Find where the given text appears and provide that cell's center as [X, Y] coordinate. 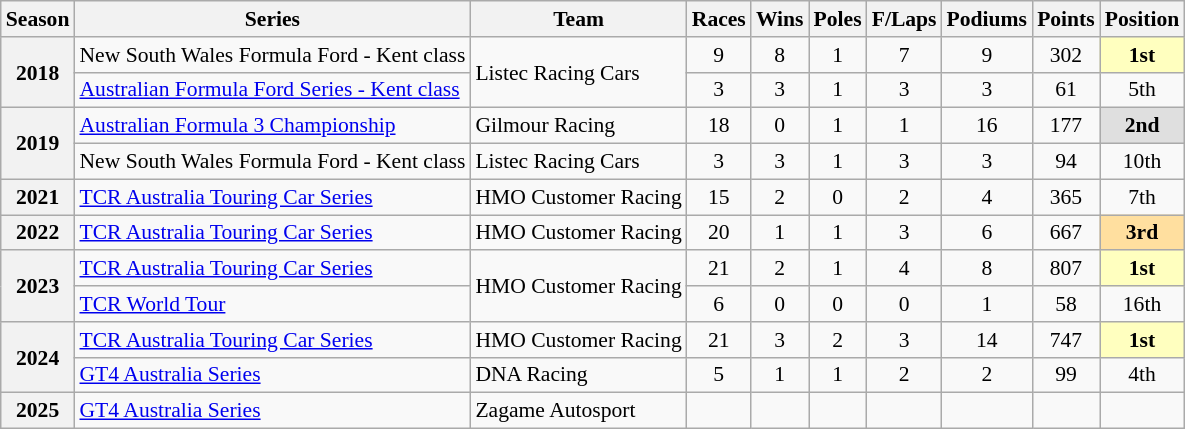
Wins [780, 19]
15 [719, 197]
Position [1142, 19]
10th [1142, 162]
7th [1142, 197]
61 [1066, 90]
3rd [1142, 233]
Podiums [988, 19]
807 [1066, 269]
16 [988, 126]
16th [1142, 304]
667 [1066, 233]
5 [719, 375]
Australian Formula Ford Series - Kent class [272, 90]
F/Laps [904, 19]
2025 [38, 411]
4th [1142, 375]
Team [578, 19]
14 [988, 340]
2023 [38, 286]
302 [1066, 55]
94 [1066, 162]
2024 [38, 358]
Points [1066, 19]
Gilmour Racing [578, 126]
2022 [38, 233]
2018 [38, 72]
747 [1066, 340]
2nd [1142, 126]
58 [1066, 304]
365 [1066, 197]
Poles [838, 19]
Series [272, 19]
Zagame Autosport [578, 411]
2021 [38, 197]
2019 [38, 144]
Season [38, 19]
DNA Racing [578, 375]
20 [719, 233]
5th [1142, 90]
TCR World Tour [272, 304]
Australian Formula 3 Championship [272, 126]
7 [904, 55]
177 [1066, 126]
99 [1066, 375]
18 [719, 126]
Races [719, 19]
